Output the (X, Y) coordinate of the center of the cell containing the given text.  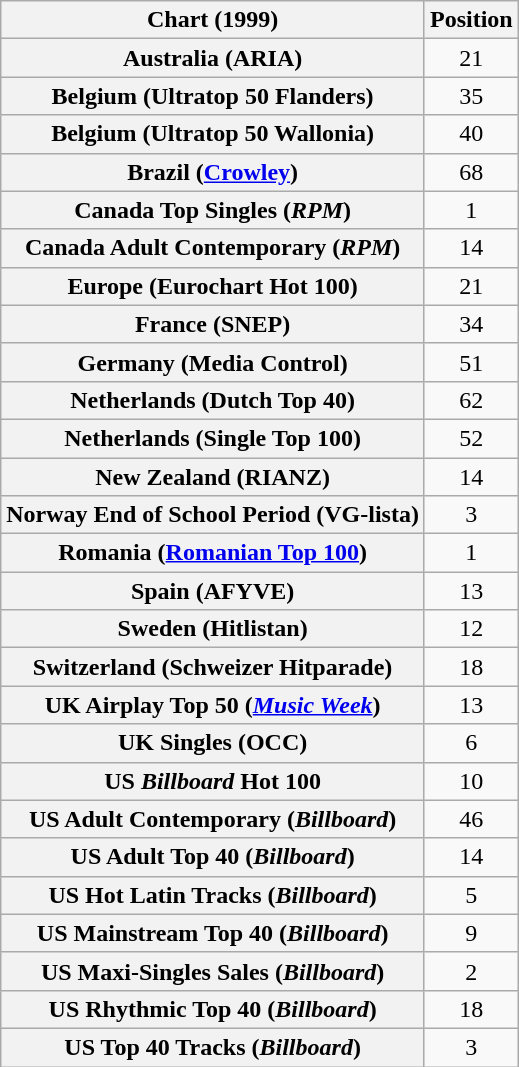
Canada Top Singles (RPM) (213, 210)
9 (471, 933)
Switzerland (Schweizer Hitparade) (213, 667)
Netherlands (Single Top 100) (213, 438)
46 (471, 819)
US Billboard Hot 100 (213, 781)
New Zealand (RIANZ) (213, 477)
5 (471, 895)
Germany (Media Control) (213, 362)
12 (471, 629)
US Mainstream Top 40 (Billboard) (213, 933)
US Hot Latin Tracks (Billboard) (213, 895)
10 (471, 781)
2 (471, 971)
US Rhythmic Top 40 (Billboard) (213, 1009)
6 (471, 743)
Netherlands (Dutch Top 40) (213, 400)
Sweden (Hitlistan) (213, 629)
UK Singles (OCC) (213, 743)
Spain (AFYVE) (213, 591)
51 (471, 362)
Canada Adult Contemporary (RPM) (213, 248)
Romania (Romanian Top 100) (213, 553)
Belgium (Ultratop 50 Wallonia) (213, 134)
62 (471, 400)
40 (471, 134)
US Adult Top 40 (Billboard) (213, 857)
34 (471, 324)
US Top 40 Tracks (Billboard) (213, 1047)
Belgium (Ultratop 50 Flanders) (213, 96)
Australia (ARIA) (213, 58)
52 (471, 438)
Brazil (Crowley) (213, 172)
Europe (Eurochart Hot 100) (213, 286)
UK Airplay Top 50 (Music Week) (213, 705)
68 (471, 172)
US Adult Contemporary (Billboard) (213, 819)
Position (471, 20)
Norway End of School Period (VG-lista) (213, 515)
35 (471, 96)
Chart (1999) (213, 20)
France (SNEP) (213, 324)
US Maxi-Singles Sales (Billboard) (213, 971)
